Locate the cell with the specified text and output its [x, y] center coordinate. 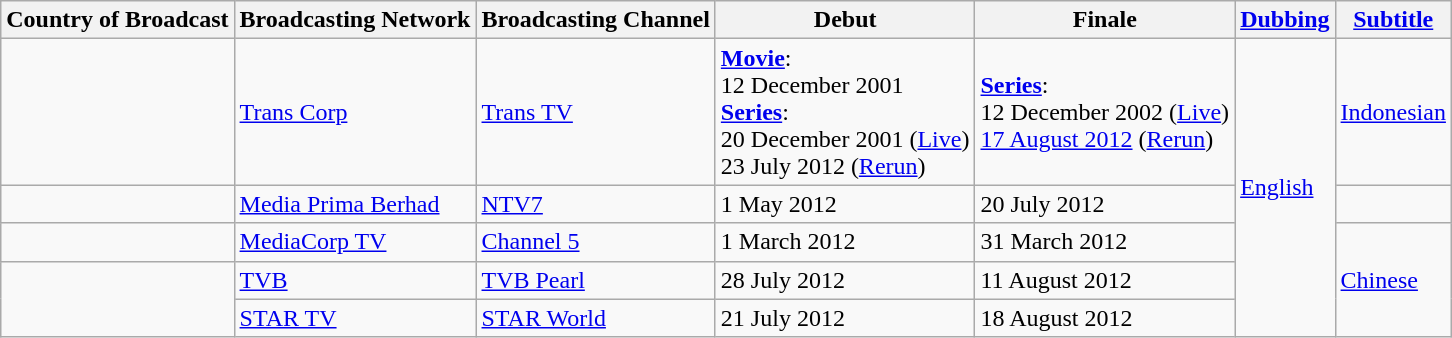
MediaCorp TV [355, 242]
English [1285, 188]
Series:12 December 2002 (Live)17 August 2012 (Rerun) [1105, 112]
Broadcasting Network [355, 20]
STAR World [596, 318]
31 March 2012 [1105, 242]
TVB Pearl [596, 280]
Chinese [1393, 280]
Broadcasting Channel [596, 20]
Subtitle [1393, 20]
11 August 2012 [1105, 280]
TVB [355, 280]
Dubbing [1285, 20]
28 July 2012 [845, 280]
Channel 5 [596, 242]
Country of Broadcast [118, 20]
1 March 2012 [845, 242]
1 May 2012 [845, 204]
Movie:12 December 2001Series:20 December 2001 (Live)23 July 2012 (Rerun) [845, 112]
NTV7 [596, 204]
Debut [845, 20]
Trans Corp [355, 112]
Trans TV [596, 112]
Indonesian [1393, 112]
21 July 2012 [845, 318]
Finale [1105, 20]
STAR TV [355, 318]
Media Prima Berhad [355, 204]
20 July 2012 [1105, 204]
18 August 2012 [1105, 318]
